Pinpoint the cell where the given text exists, returning its (X, Y) midpoint coordinate. 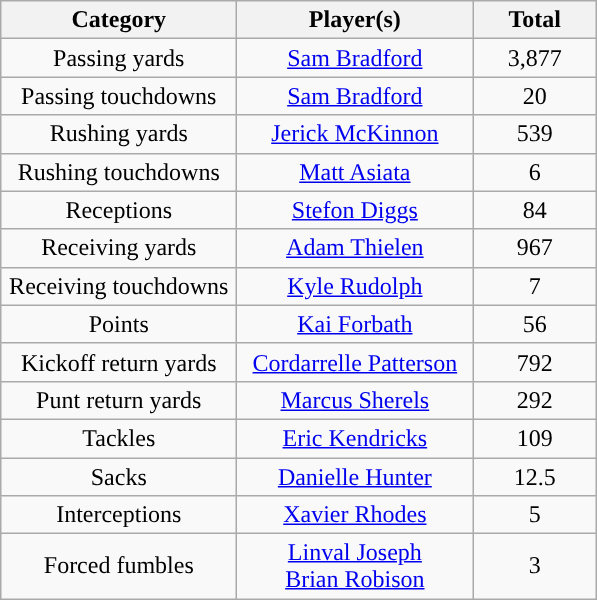
Marcus Sherels (355, 400)
7 (535, 286)
Sacks (119, 477)
Matt Asiata (355, 172)
Total (535, 20)
Eric Kendricks (355, 438)
292 (535, 400)
Adam Thielen (355, 248)
Receiving yards (119, 248)
3 (535, 566)
5 (535, 515)
Punt return yards (119, 400)
Kickoff return yards (119, 362)
Kyle Rudolph (355, 286)
56 (535, 324)
Interceptions (119, 515)
Points (119, 324)
Passing touchdowns (119, 96)
Linval JosephBrian Robison (355, 566)
Stefon Diggs (355, 210)
Rushing touchdowns (119, 172)
539 (535, 134)
Receptions (119, 210)
Tackles (119, 438)
Jerick McKinnon (355, 134)
20 (535, 96)
12.5 (535, 477)
967 (535, 248)
84 (535, 210)
Cordarrelle Patterson (355, 362)
Kai Forbath (355, 324)
Xavier Rhodes (355, 515)
Danielle Hunter (355, 477)
6 (535, 172)
3,877 (535, 58)
Passing yards (119, 58)
109 (535, 438)
Forced fumbles (119, 566)
Player(s) (355, 20)
Receiving touchdowns (119, 286)
Rushing yards (119, 134)
Category (119, 20)
792 (535, 362)
